Pinpoint the cell where the given text exists, returning its (X, Y) midpoint coordinate. 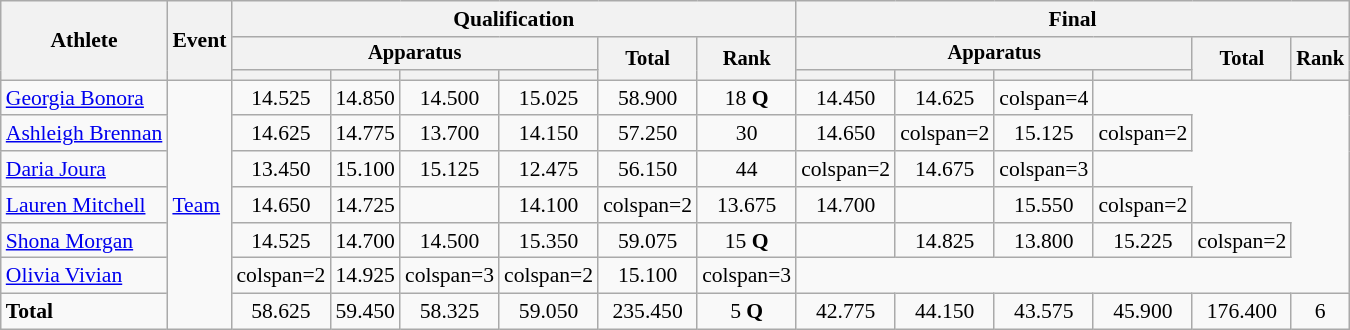
Athlete (84, 40)
Olivia Vivian (84, 276)
44.150 (944, 312)
45.900 (1142, 312)
5 Q (746, 312)
13.450 (280, 169)
235.450 (648, 312)
13.700 (450, 134)
15.225 (1142, 241)
18 Q (746, 98)
57.250 (648, 134)
Final (1072, 19)
15.350 (548, 241)
58.325 (450, 312)
58.900 (648, 98)
12.475 (548, 169)
Shona Morgan (84, 241)
56.150 (648, 169)
14.675 (944, 169)
14.150 (548, 134)
14.100 (548, 205)
15.025 (548, 98)
176.400 (1242, 312)
Georgia Bonora (84, 98)
6 (1320, 312)
Ashleigh Brennan (84, 134)
59.075 (648, 241)
13.800 (1044, 241)
14.450 (846, 98)
30 (746, 134)
Daria Joura (84, 169)
44 (746, 169)
14.825 (944, 241)
14.850 (364, 98)
colspan=4 (1044, 98)
59.050 (548, 312)
Team (199, 204)
14.775 (364, 134)
43.575 (1044, 312)
42.775 (846, 312)
Qualification (514, 19)
Event (199, 40)
14.725 (364, 205)
14.925 (364, 276)
Lauren Mitchell (84, 205)
13.675 (746, 205)
15.550 (1044, 205)
59.450 (364, 312)
15 Q (746, 241)
58.625 (280, 312)
